Detect which cell encompasses the target text, then output its [X, Y] center coordinate. 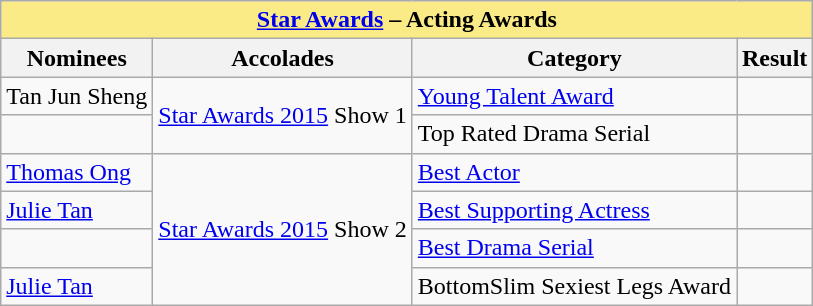
Result [774, 58]
Best Drama Serial [574, 248]
Accolades [283, 58]
Star Awards 2015 Show 1 [283, 115]
Young Talent Award [574, 96]
Star Awards 2015 Show 2 [283, 229]
Best Actor [574, 172]
Best Supporting Actress [574, 210]
Tan Jun Sheng [77, 96]
BottomSlim Sexiest Legs Award [574, 286]
Star Awards – Acting Awards [407, 20]
Top Rated Drama Serial [574, 134]
Category [574, 58]
Thomas Ong [77, 172]
Nominees [77, 58]
